Pinpoint the cell where the given text exists, returning its (x, y) midpoint coordinate. 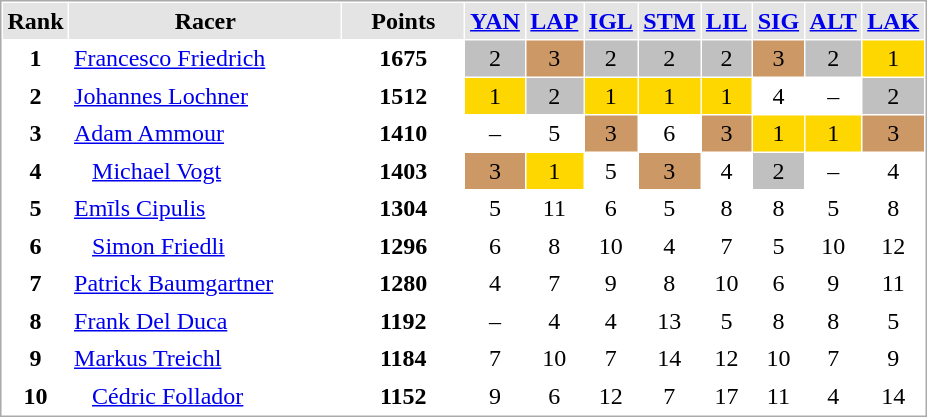
SIG (778, 21)
LAP (554, 21)
1296 (404, 246)
ALT (833, 21)
YAN (496, 21)
Frank Del Duca (206, 321)
LAK (894, 21)
1403 (404, 171)
Simon Friedli (206, 246)
STM (670, 21)
Cédric Follador (206, 396)
1184 (404, 358)
Emīls Cipulis (206, 208)
1280 (404, 284)
LIL (726, 21)
13 (670, 321)
1304 (404, 208)
1410 (404, 134)
IGL (610, 21)
Points (404, 21)
1192 (404, 321)
1675 (404, 58)
Patrick Baumgartner (206, 284)
Johannes Lochner (206, 96)
Markus Treichl (206, 358)
1512 (404, 96)
Michael Vogt (206, 171)
1152 (404, 396)
Adam Ammour (206, 134)
Francesco Friedrich (206, 58)
Racer (206, 21)
Rank (36, 21)
17 (726, 396)
